Locate the cell with the specified text and output its [X, Y] center coordinate. 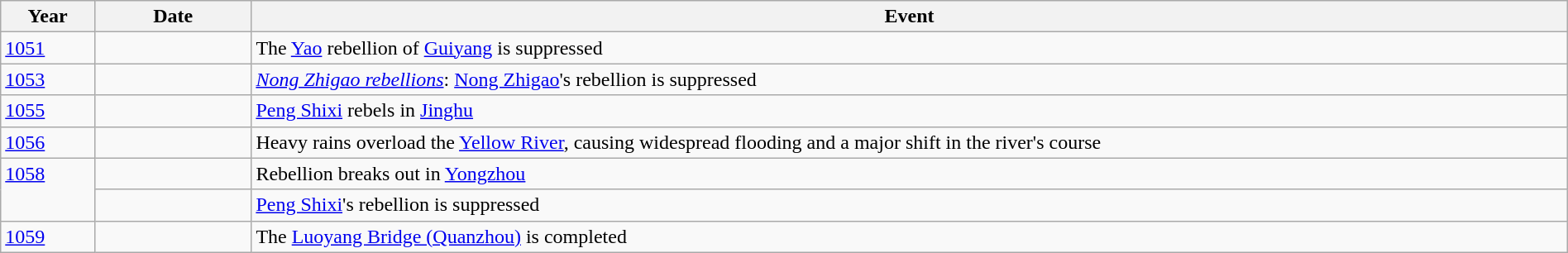
1055 [48, 111]
The Yao rebellion of Guiyang is suppressed [910, 48]
Date [172, 17]
Peng Shixi rebels in Jinghu [910, 111]
Event [910, 17]
1058 [48, 189]
Rebellion breaks out in Yongzhou [910, 174]
Nong Zhigao rebellions: Nong Zhigao's rebellion is suppressed [910, 79]
1059 [48, 236]
1053 [48, 79]
1056 [48, 142]
Year [48, 17]
Heavy rains overload the Yellow River, causing widespread flooding and a major shift in the river's course [910, 142]
Peng Shixi's rebellion is suppressed [910, 205]
The Luoyang Bridge (Quanzhou) is completed [910, 236]
1051 [48, 48]
